Search for the cell housing the specified text and yield its [x, y] center coordinate. 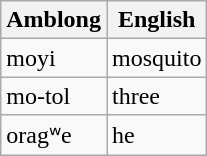
oragʷe [54, 135]
Amblong [54, 20]
three [156, 96]
mosquito [156, 58]
mo-tol [54, 96]
English [156, 20]
moyi [54, 58]
he [156, 135]
